Return the (x, y) coordinate for the center point of the cell that contains the specified text.  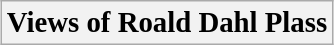
Views of Roald Dahl Plass (166, 23)
